Locate the cell with the specified text and output its (x, y) center coordinate. 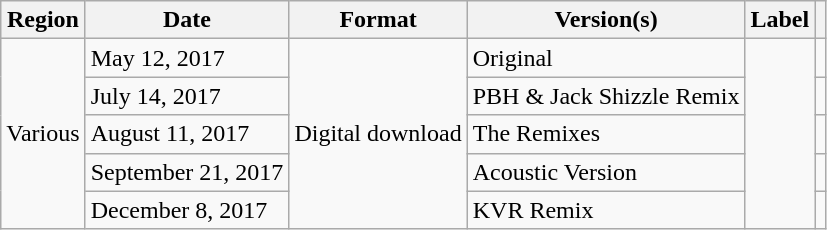
Acoustic Version (606, 172)
KVR Remix (606, 210)
Region (43, 20)
The Remixes (606, 134)
May 12, 2017 (187, 58)
Various (43, 134)
Label (780, 20)
Format (378, 20)
September 21, 2017 (187, 172)
PBH & Jack Shizzle Remix (606, 96)
Digital download (378, 134)
Version(s) (606, 20)
July 14, 2017 (187, 96)
August 11, 2017 (187, 134)
December 8, 2017 (187, 210)
Date (187, 20)
Original (606, 58)
